Capture the cell that displays the provided text and extract its (X, Y) central coordinate. 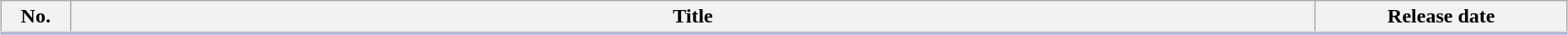
Release date (1441, 17)
Title (693, 17)
No. (35, 17)
